Identify which cell holds the provided text, then report its (X, Y) central coordinate. 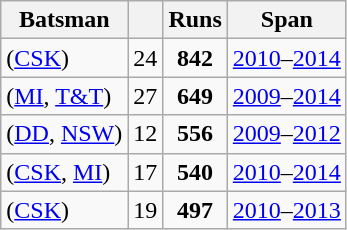
2009–2012 (286, 134)
(CSK, MI) (64, 172)
(MI, T&T) (64, 96)
497 (195, 210)
842 (195, 58)
27 (146, 96)
12 (146, 134)
Batsman (64, 20)
17 (146, 172)
Span (286, 20)
556 (195, 134)
649 (195, 96)
540 (195, 172)
24 (146, 58)
2010–2013 (286, 210)
Runs (195, 20)
(DD, NSW) (64, 134)
2009–2014 (286, 96)
19 (146, 210)
